Return [x, y] of the center of cell containing provided text 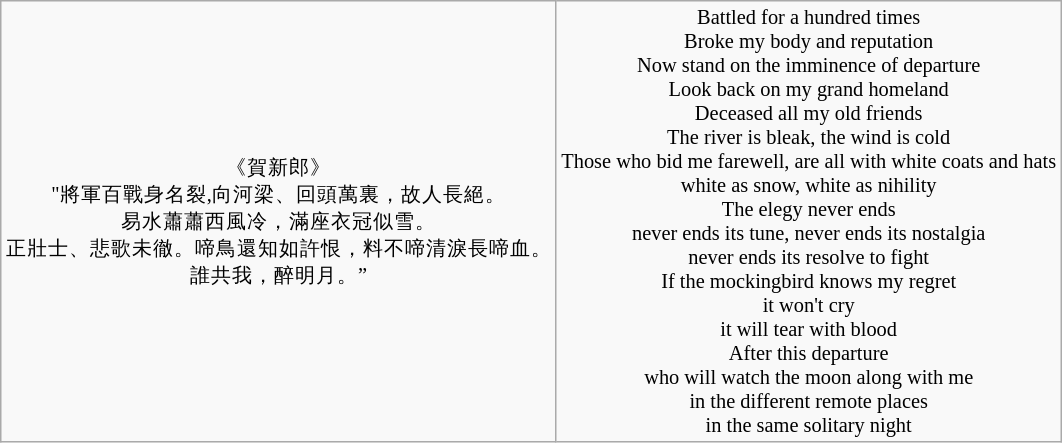
《賀新郎》"將軍百戰身名裂,向河梁、回頭萬裏，故人長絕。易水蕭蕭西風冷，滿座衣冠似雪。正壯士、悲歌未徹。啼鳥還知如許恨，料不啼清淚長啼血。誰共我，醉明月。” [279, 221]
